Pinpoint the cell where the given text exists, returning its [x, y] midpoint coordinate. 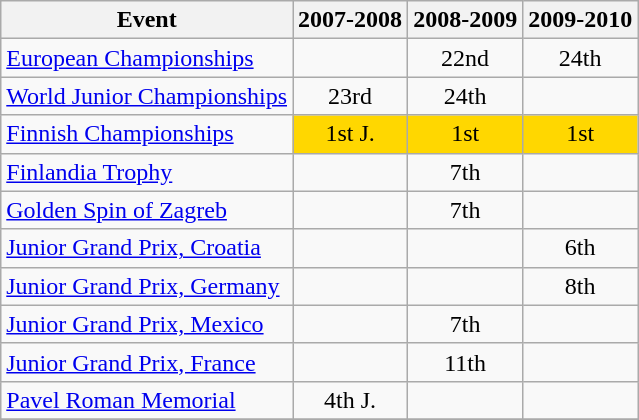
Pavel Roman Memorial [147, 400]
6th [580, 248]
22nd [466, 58]
2008-2009 [466, 20]
Finlandia Trophy [147, 172]
1st J. [350, 134]
European Championships [147, 58]
Junior Grand Prix, Mexico [147, 324]
World Junior Championships [147, 96]
8th [580, 286]
4th J. [350, 400]
2007-2008 [350, 20]
2009-2010 [580, 20]
Junior Grand Prix, France [147, 362]
Junior Grand Prix, Croatia [147, 248]
23rd [350, 96]
Finnish Championships [147, 134]
Golden Spin of Zagreb [147, 210]
11th [466, 362]
Junior Grand Prix, Germany [147, 286]
Event [147, 20]
